Return the [x, y] coordinate for the center point of the cell that contains the specified text.  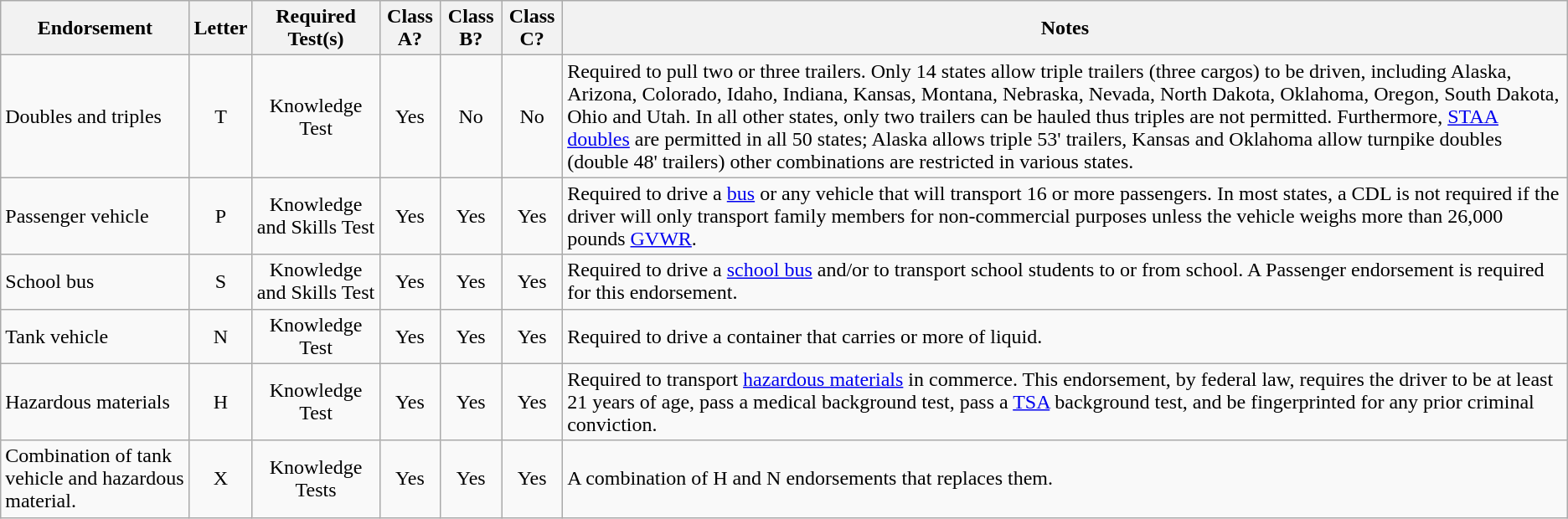
T [221, 116]
School bus [95, 281]
Class C? [533, 28]
H [221, 402]
Endorsement [95, 28]
Required to drive a container that carries or more of liquid. [1065, 337]
N [221, 337]
Required Test(s) [316, 28]
Knowledge Tests [316, 479]
Required to drive a school bus and/or to transport school students to or from school. A Passenger endorsement is required for this endorsement. [1065, 281]
Letter [221, 28]
Notes [1065, 28]
S [221, 281]
Class B? [471, 28]
Tank vehicle [95, 337]
Doubles and triples [95, 116]
Class A? [410, 28]
X [221, 479]
Passenger vehicle [95, 216]
Combination of tank vehicle and hazardous material. [95, 479]
Hazardous materials [95, 402]
A combination of H and N endorsements that replaces them. [1065, 479]
P [221, 216]
